Locate the cell with the specified text and output its (X, Y) center coordinate. 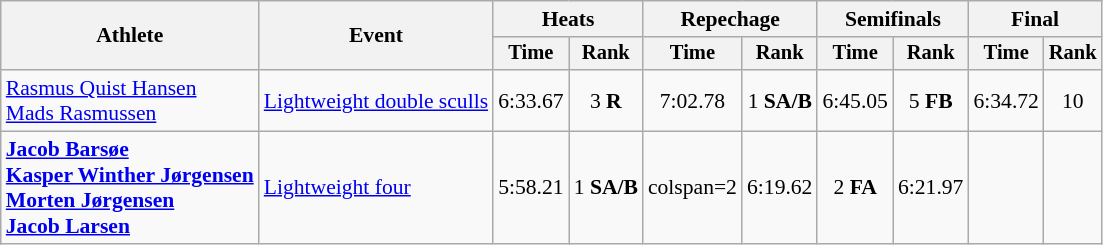
Final (1034, 19)
6:34.72 (1006, 100)
5 FB (930, 100)
3 R (606, 100)
Heats (568, 19)
Semifinals (892, 19)
Rasmus Quist HansenMads Rasmussen (130, 100)
Athlete (130, 36)
6:33.67 (530, 100)
2 FA (854, 188)
6:45.05 (854, 100)
6:19.62 (780, 188)
Repechage (730, 19)
Jacob BarsøeKasper Winther JørgensenMorten JørgensenJacob Larsen (130, 188)
5:58.21 (530, 188)
colspan=2 (692, 188)
7:02.78 (692, 100)
Lightweight four (376, 188)
Lightweight double sculls (376, 100)
Event (376, 36)
10 (1073, 100)
6:21.97 (930, 188)
